For the text-containing cell, return its midpoint in [x, y] coordinate format. 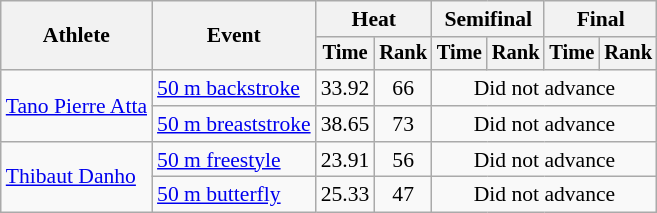
Heat [374, 19]
56 [403, 160]
23.91 [346, 160]
Semifinal [488, 19]
33.92 [346, 88]
Event [234, 36]
Final [600, 19]
50 m butterfly [234, 195]
50 m freestyle [234, 160]
73 [403, 124]
50 m backstroke [234, 88]
Thibaut Danho [76, 178]
25.33 [346, 195]
47 [403, 195]
66 [403, 88]
38.65 [346, 124]
Tano Pierre Atta [76, 106]
Athlete [76, 36]
50 m breaststroke [234, 124]
